Output the [X, Y] coordinate of the center of the cell containing the given text.  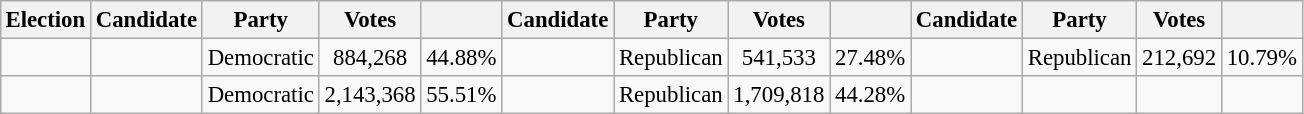
44.28% [870, 95]
884,268 [370, 57]
541,533 [779, 57]
Election [45, 20]
2,143,368 [370, 95]
1,709,818 [779, 95]
212,692 [1180, 57]
44.88% [462, 57]
10.79% [1262, 57]
27.48% [870, 57]
55.51% [462, 95]
